Capture the cell that displays the provided text and extract its (X, Y) central coordinate. 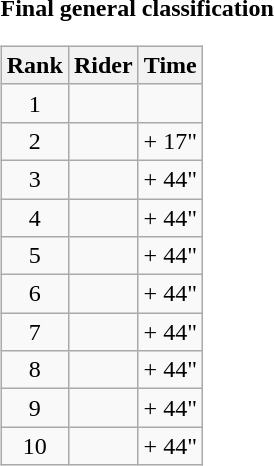
9 (34, 408)
+ 17" (170, 141)
2 (34, 141)
3 (34, 179)
8 (34, 370)
5 (34, 256)
1 (34, 103)
4 (34, 217)
10 (34, 446)
6 (34, 294)
Rank (34, 65)
7 (34, 332)
Rider (103, 65)
Time (170, 65)
